Determine the (X, Y) coordinate at the center of the cell enclosing the given text.  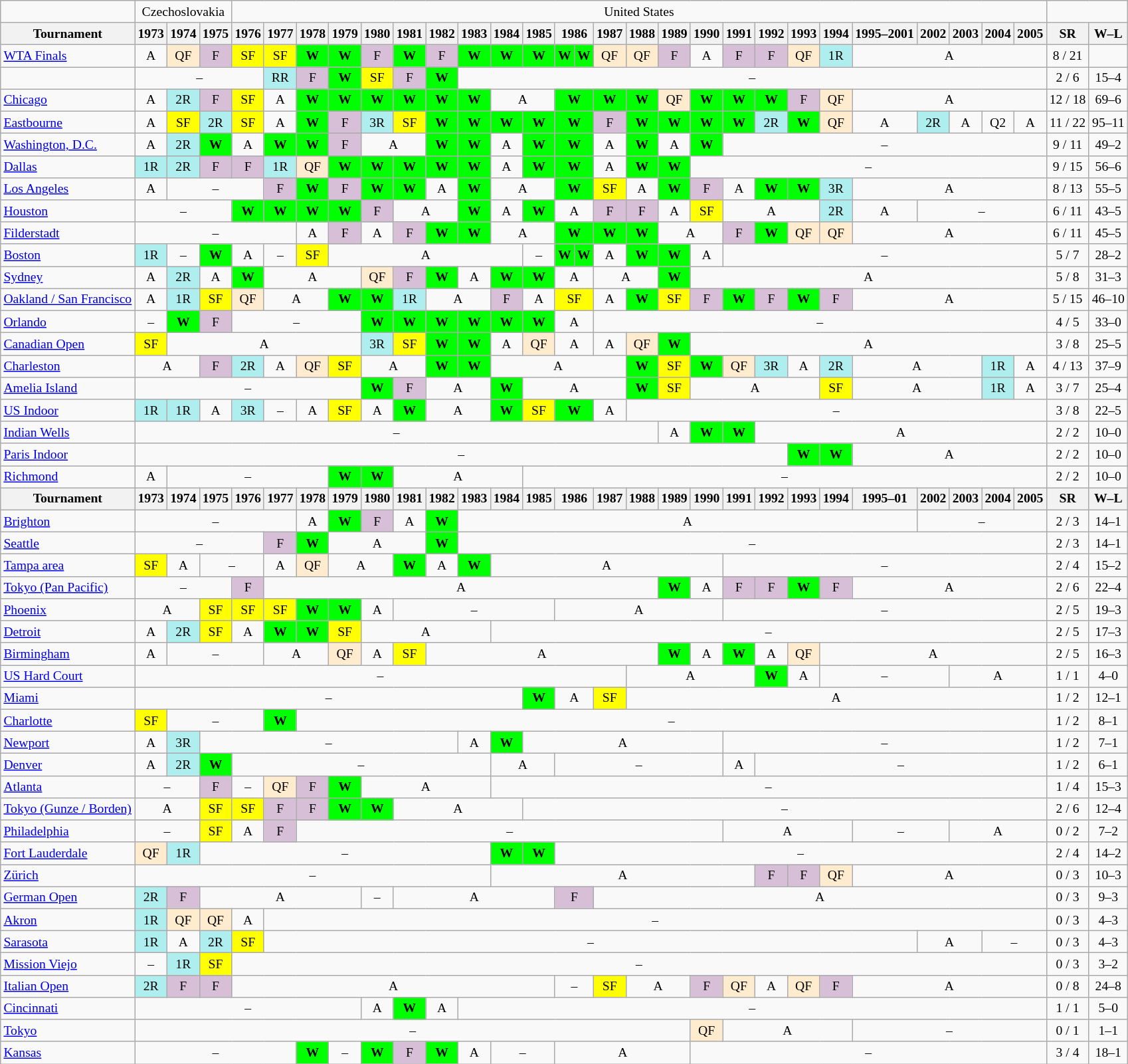
7–1 (1108, 743)
Sydney (68, 278)
Houston (68, 211)
Mission Viejo (68, 964)
Los Angeles (68, 189)
Kansas (68, 1053)
Dallas (68, 166)
3 / 4 (1068, 1053)
Orlando (68, 322)
1 / 4 (1068, 787)
31–3 (1108, 278)
Filderstadt (68, 233)
United States (639, 12)
11 / 22 (1068, 122)
Paris Indoor (68, 455)
24–8 (1108, 986)
1995–2001 (885, 33)
Chicago (68, 100)
5–0 (1108, 1009)
Newport (68, 743)
3 / 7 (1068, 388)
Charleston (68, 366)
14–2 (1108, 853)
Sarasota (68, 942)
56–6 (1108, 166)
Philadelphia (68, 831)
25–5 (1108, 344)
Tokyo (Gunze / Borden) (68, 809)
Czechoslovakia (183, 12)
37–9 (1108, 366)
US Hard Court (68, 677)
9 / 11 (1068, 145)
19–3 (1108, 610)
6–1 (1108, 764)
Boston (68, 255)
Zürich (68, 876)
4–0 (1108, 677)
German Open (68, 897)
Fort Lauderdale (68, 853)
5 / 8 (1068, 278)
15–3 (1108, 787)
1995–01 (885, 498)
8 / 21 (1068, 56)
Detroit (68, 631)
25–4 (1108, 388)
Italian Open (68, 986)
0 / 2 (1068, 831)
49–2 (1108, 145)
US Indoor (68, 411)
8 / 13 (1068, 189)
Amelia Island (68, 388)
RR (280, 78)
16–3 (1108, 654)
Tokyo (Pan Pacific) (68, 587)
69–6 (1108, 100)
Brighton (68, 521)
5 / 15 (1068, 299)
Akron (68, 920)
43–5 (1108, 211)
4 / 5 (1068, 322)
46–10 (1108, 299)
33–0 (1108, 322)
55–5 (1108, 189)
Indian Wells (68, 432)
Birmingham (68, 654)
Tokyo (68, 1030)
15–4 (1108, 78)
12 / 18 (1068, 100)
3–2 (1108, 964)
45–5 (1108, 233)
Oakland / San Francisco (68, 299)
9–3 (1108, 897)
5 / 7 (1068, 255)
Richmond (68, 477)
Tampa area (68, 565)
Washington, D.C. (68, 145)
Q2 (998, 122)
10–3 (1108, 876)
12–4 (1108, 809)
0 / 8 (1068, 986)
Seattle (68, 544)
12–1 (1108, 698)
Canadian Open (68, 344)
Charlotte (68, 720)
4 / 13 (1068, 366)
Cincinnati (68, 1009)
22–4 (1108, 587)
7–2 (1108, 831)
28–2 (1108, 255)
0 / 1 (1068, 1030)
Atlanta (68, 787)
95–11 (1108, 122)
Miami (68, 698)
1–1 (1108, 1030)
17–3 (1108, 631)
Eastbourne (68, 122)
18–1 (1108, 1053)
8–1 (1108, 720)
WTA Finals (68, 56)
Phoenix (68, 610)
9 / 15 (1068, 166)
Denver (68, 764)
15–2 (1108, 565)
22–5 (1108, 411)
